Pinpoint the cell where the given text exists, returning its (X, Y) midpoint coordinate. 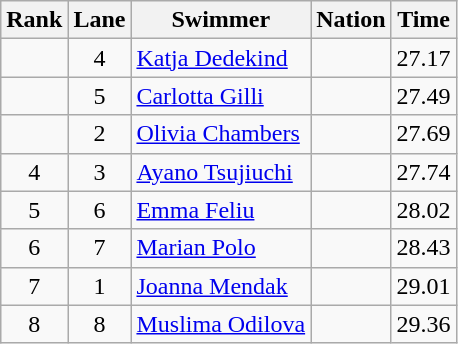
Carlotta Gilli (221, 96)
Nation (351, 20)
Olivia Chambers (221, 134)
29.36 (424, 324)
29.01 (424, 286)
Katja Dedekind (221, 58)
28.02 (424, 210)
Muslima Odilova (221, 324)
Lane (100, 20)
3 (100, 172)
Emma Feliu (221, 210)
1 (100, 286)
Ayano Tsujiuchi (221, 172)
Marian Polo (221, 248)
Joanna Mendak (221, 286)
27.17 (424, 58)
Rank (34, 20)
28.43 (424, 248)
Swimmer (221, 20)
Time (424, 20)
27.49 (424, 96)
27.74 (424, 172)
2 (100, 134)
27.69 (424, 134)
